For the text-containing cell, return its midpoint in [X, Y] coordinate format. 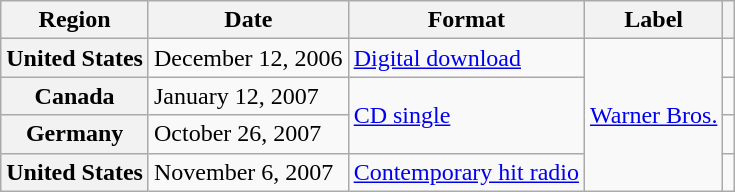
December 12, 2006 [248, 58]
Canada [75, 96]
Format [466, 20]
Contemporary hit radio [466, 172]
CD single [466, 115]
Date [248, 20]
Germany [75, 134]
Label [653, 20]
January 12, 2007 [248, 96]
October 26, 2007 [248, 134]
Digital download [466, 58]
Warner Bros. [653, 115]
November 6, 2007 [248, 172]
Region [75, 20]
